Detect which cell encompasses the target text, then output its [x, y] center coordinate. 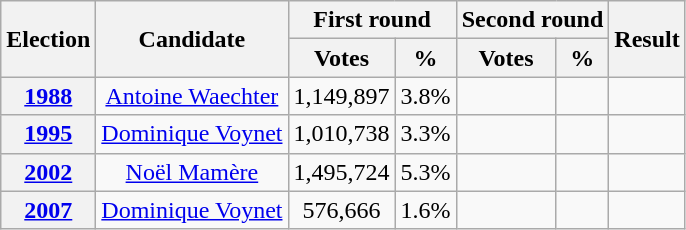
1,149,897 [342, 96]
1.6% [426, 210]
First round [372, 20]
1,495,724 [342, 172]
1995 [48, 134]
Candidate [192, 39]
5.3% [426, 172]
Election [48, 39]
2002 [48, 172]
1,010,738 [342, 134]
3.8% [426, 96]
3.3% [426, 134]
Second round [532, 20]
1988 [48, 96]
Antoine Waechter [192, 96]
Noël Mamère [192, 172]
Result [647, 39]
576,666 [342, 210]
2007 [48, 210]
